Return the (X, Y) coordinate for the center point of the cell that contains the specified text.  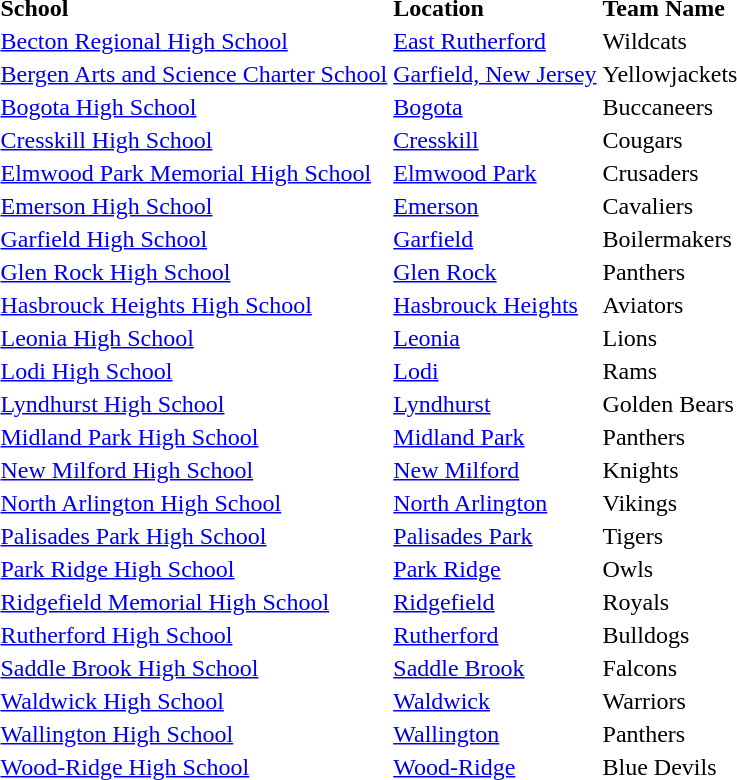
Wallington (495, 734)
Glen Rock (495, 272)
Waldwick (495, 701)
Elmwood Park (495, 173)
Bogota (495, 107)
Lyndhurst (495, 404)
Ridgefield (495, 602)
Midland Park (495, 437)
Cresskill (495, 140)
Garfield, New Jersey (495, 74)
East Rutherford (495, 41)
Rutherford (495, 635)
New Milford (495, 470)
North Arlington (495, 503)
Leonia (495, 338)
Lodi (495, 371)
Hasbrouck Heights (495, 305)
Saddle Brook (495, 668)
Park Ridge (495, 569)
Emerson (495, 206)
Palisades Park (495, 536)
Garfield (495, 239)
